Scan for the cell matching the given text and deliver its (X, Y) coordinate at center. 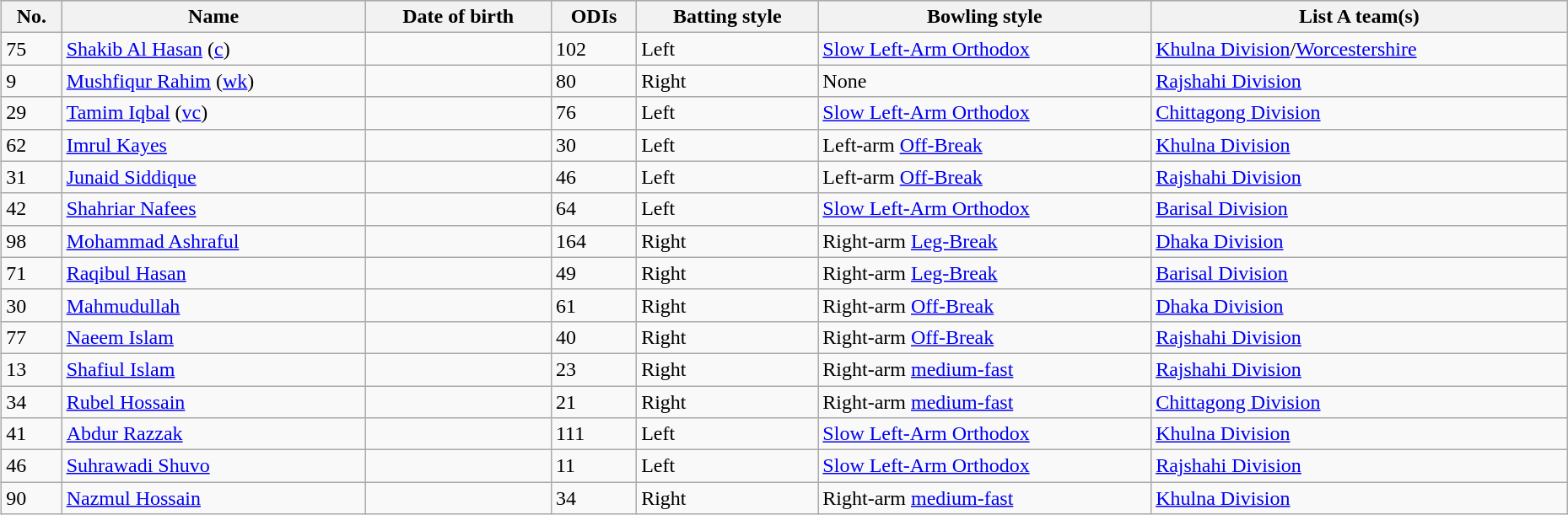
40 (594, 337)
102 (594, 49)
Nazmul Hossain (213, 498)
49 (594, 273)
75 (32, 49)
Rubel Hossain (213, 402)
ODIs (594, 17)
Mushfiqur Rahim (wk) (213, 81)
9 (32, 81)
41 (32, 434)
Shahriar Nafees (213, 209)
29 (32, 113)
Imrul Kayes (213, 145)
98 (32, 241)
111 (594, 434)
No. (32, 17)
Date of birth (458, 17)
80 (594, 81)
Khulna Division/Worcestershire (1360, 49)
77 (32, 337)
Batting style (727, 17)
Mahmudullah (213, 305)
11 (594, 466)
164 (594, 241)
90 (32, 498)
21 (594, 402)
31 (32, 177)
Mohammad Ashraful (213, 241)
Naeem Islam (213, 337)
List A team(s) (1360, 17)
64 (594, 209)
Suhrawadi Shuvo (213, 466)
62 (32, 145)
Junaid Siddique (213, 177)
None (985, 81)
Name (213, 17)
Bowling style (985, 17)
61 (594, 305)
Abdur Razzak (213, 434)
76 (594, 113)
Raqibul Hasan (213, 273)
Shafiul Islam (213, 369)
23 (594, 369)
Shakib Al Hasan (c) (213, 49)
Tamim Iqbal (vc) (213, 113)
13 (32, 369)
42 (32, 209)
71 (32, 273)
